Search for the cell housing the specified text and yield its (x, y) center coordinate. 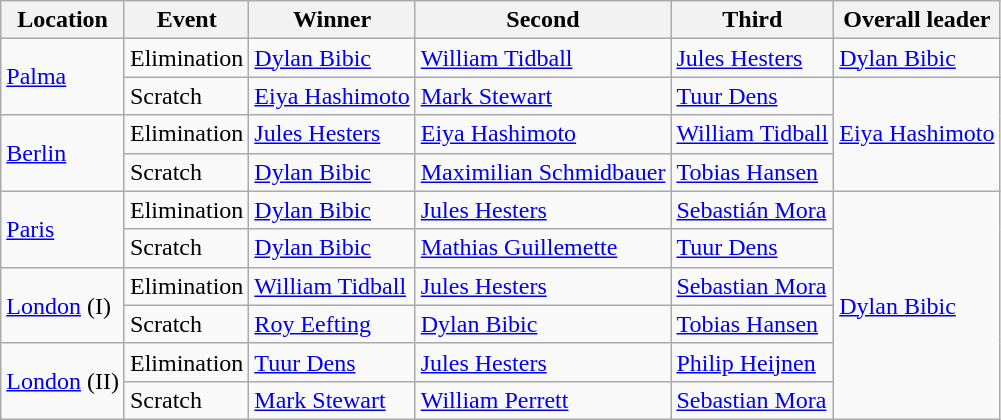
Location (63, 20)
Event (186, 20)
Winner (332, 20)
Mathias Guillemette (543, 248)
Maximilian Schmidbauer (543, 172)
Second (543, 20)
London (II) (63, 381)
Overall leader (917, 20)
London (I) (63, 305)
Philip Heijnen (752, 362)
Palma (63, 77)
William Perrett (543, 400)
Third (752, 20)
Sebastián Mora (752, 210)
Paris (63, 229)
Berlin (63, 153)
Roy Eefting (332, 324)
